Output the (X, Y) coordinate of the center of the cell containing the given text.  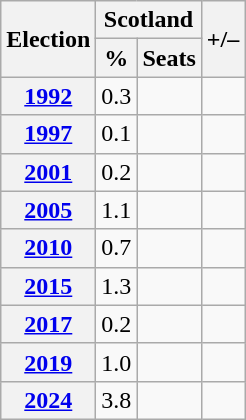
1.0 (116, 362)
Scotland (148, 20)
1.3 (116, 286)
2019 (48, 362)
2024 (48, 400)
Seats (169, 58)
Election (48, 39)
0.1 (116, 134)
2010 (48, 248)
3.8 (116, 400)
1992 (48, 96)
2001 (48, 172)
+/– (222, 39)
0.3 (116, 96)
1997 (48, 134)
2017 (48, 324)
0.7 (116, 248)
1.1 (116, 210)
2015 (48, 286)
% (116, 58)
2005 (48, 210)
